Pinpoint the cell where the given text exists, returning its [x, y] midpoint coordinate. 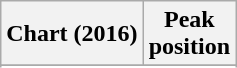
Peak position [189, 34]
Chart (2016) [72, 34]
